Extract the [X, Y] coordinate from the center of the cell holding the provided text.  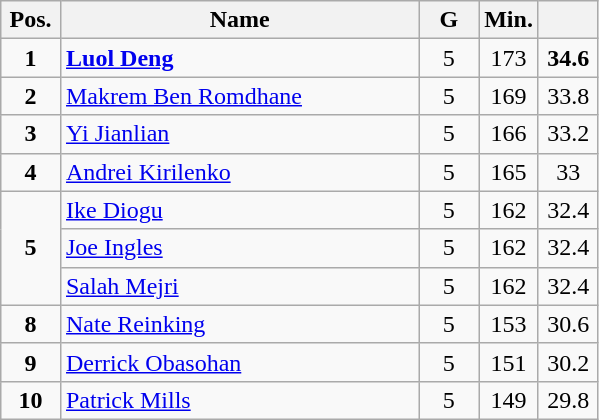
Salah Mejri [239, 286]
Makrem Ben Romdhane [239, 96]
Yi Jianlian [239, 134]
4 [31, 172]
Nate Reinking [239, 324]
10 [31, 400]
153 [509, 324]
Derrick Obasohan [239, 362]
8 [31, 324]
G [449, 20]
Joe Ingles [239, 248]
1 [31, 58]
149 [509, 400]
9 [31, 362]
Patrick Mills [239, 400]
Ike Diogu [239, 210]
Pos. [31, 20]
151 [509, 362]
30.2 [568, 362]
166 [509, 134]
2 [31, 96]
33 [568, 172]
30.6 [568, 324]
34.6 [568, 58]
33.8 [568, 96]
Name [239, 20]
Min. [509, 20]
Andrei Kirilenko [239, 172]
29.8 [568, 400]
169 [509, 96]
Luol Deng [239, 58]
33.2 [568, 134]
165 [509, 172]
3 [31, 134]
173 [509, 58]
